Find where the given text appears and provide that cell's center as [x, y] coordinate. 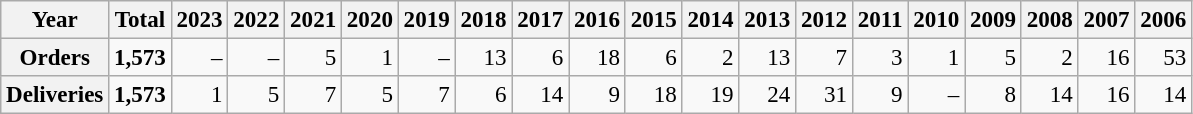
2020 [370, 20]
2007 [1106, 20]
2009 [994, 20]
2010 [936, 20]
24 [768, 95]
Total [140, 20]
2012 [824, 20]
2018 [484, 20]
Orders [55, 58]
2011 [880, 20]
Deliveries [55, 95]
2017 [540, 20]
8 [994, 95]
2019 [426, 20]
2015 [654, 20]
31 [824, 95]
2013 [768, 20]
19 [710, 95]
53 [1164, 58]
2022 [256, 20]
2008 [1050, 20]
2021 [314, 20]
2006 [1164, 20]
2023 [200, 20]
Year [55, 20]
2016 [598, 20]
3 [880, 58]
2014 [710, 20]
